Determine the (x, y) coordinate at the center of the cell enclosing the given text.  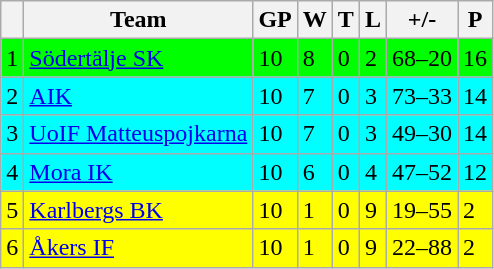
Karlbergs BK (138, 210)
22–88 (422, 248)
68–20 (422, 58)
T (346, 20)
AIK (138, 96)
5 (12, 210)
Åkers IF (138, 248)
P (476, 20)
GP (275, 20)
L (372, 20)
49–30 (422, 134)
W (314, 20)
UoIF Matteuspojkarna (138, 134)
Team (138, 20)
47–52 (422, 172)
73–33 (422, 96)
12 (476, 172)
Mora IK (138, 172)
8 (314, 58)
+/- (422, 20)
Södertälje SK (138, 58)
19–55 (422, 210)
16 (476, 58)
